Return the [X, Y] coordinate for the center point of the cell that contains the specified text.  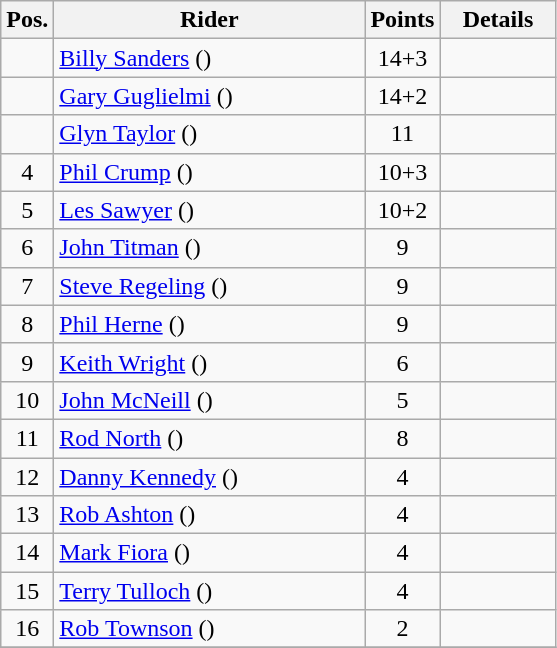
Keith Wright () [210, 362]
10 [28, 400]
2 [402, 629]
Phil Crump () [210, 172]
Terry Tulloch () [210, 591]
John McNeill () [210, 400]
12 [28, 477]
Details [498, 20]
Gary Guglielmi () [210, 96]
Steve Regeling () [210, 286]
10+2 [402, 210]
Billy Sanders () [210, 58]
John Titman () [210, 248]
16 [28, 629]
Glyn Taylor () [210, 134]
10+3 [402, 172]
14+2 [402, 96]
Phil Herne () [210, 324]
14+3 [402, 58]
Rider [210, 20]
14 [28, 553]
Pos. [28, 20]
7 [28, 286]
Points [402, 20]
Rob Townson () [210, 629]
Rod North () [210, 438]
Rob Ashton () [210, 515]
15 [28, 591]
Mark Fiora () [210, 553]
13 [28, 515]
Danny Kennedy () [210, 477]
Les Sawyer () [210, 210]
